For the text-containing cell, return its midpoint in [X, Y] coordinate format. 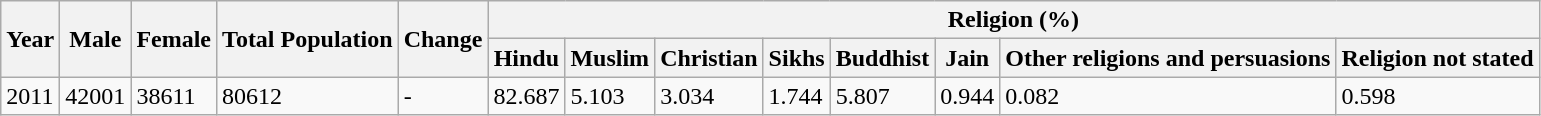
Female [174, 39]
80612 [308, 96]
Sikhs [796, 58]
0.598 [1438, 96]
Hindu [526, 58]
0.082 [1168, 96]
5.103 [610, 96]
42001 [96, 96]
38611 [174, 96]
82.687 [526, 96]
Muslim [610, 58]
1.744 [796, 96]
0.944 [968, 96]
Other religions and persuasions [1168, 58]
Change [443, 39]
Religion (%) [1014, 20]
5.807 [882, 96]
Total Population [308, 39]
Year [30, 39]
Male [96, 39]
Religion not stated [1438, 58]
3.034 [709, 96]
Buddhist [882, 58]
Jain [968, 58]
- [443, 96]
Christian [709, 58]
2011 [30, 96]
